Output the (X, Y) coordinate of the center of the cell containing the given text.  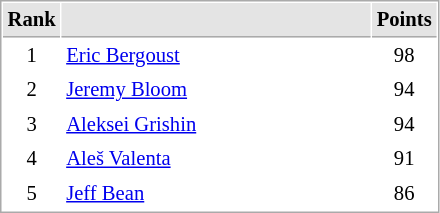
2 (32, 90)
Eric Bergoust (216, 56)
5 (32, 194)
Rank (32, 20)
98 (404, 56)
Aleš Valenta (216, 158)
86 (404, 194)
4 (32, 158)
3 (32, 124)
1 (32, 56)
Jeremy Bloom (216, 90)
91 (404, 158)
Jeff Bean (216, 194)
Points (404, 20)
Aleksei Grishin (216, 124)
